Output the (X, Y) coordinate of the center of the cell containing the given text.  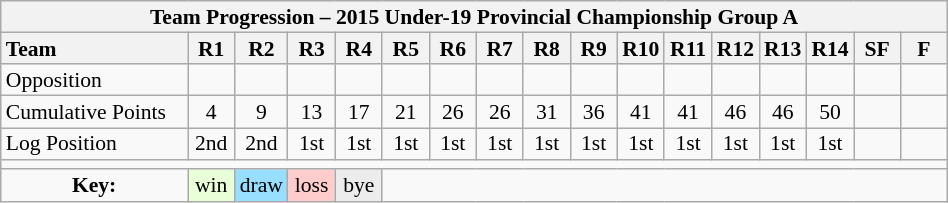
R14 (830, 49)
Team (94, 49)
R4 (358, 49)
R1 (212, 49)
13 (312, 112)
draw (262, 186)
R13 (782, 49)
4 (212, 112)
F (924, 49)
Key: (94, 186)
R11 (688, 49)
R12 (736, 49)
31 (546, 112)
SF (878, 49)
17 (358, 112)
R10 (640, 49)
Log Position (94, 144)
R8 (546, 49)
R2 (262, 49)
R7 (500, 49)
bye (358, 186)
R5 (406, 49)
R6 (452, 49)
50 (830, 112)
loss (312, 186)
Team Progression – 2015 Under-19 Provincial Championship Group A (474, 17)
R3 (312, 49)
9 (262, 112)
win (212, 186)
36 (594, 112)
Cumulative Points (94, 112)
Opposition (94, 81)
21 (406, 112)
R9 (594, 49)
